Pinpoint the cell where the given text exists, returning its [X, Y] midpoint coordinate. 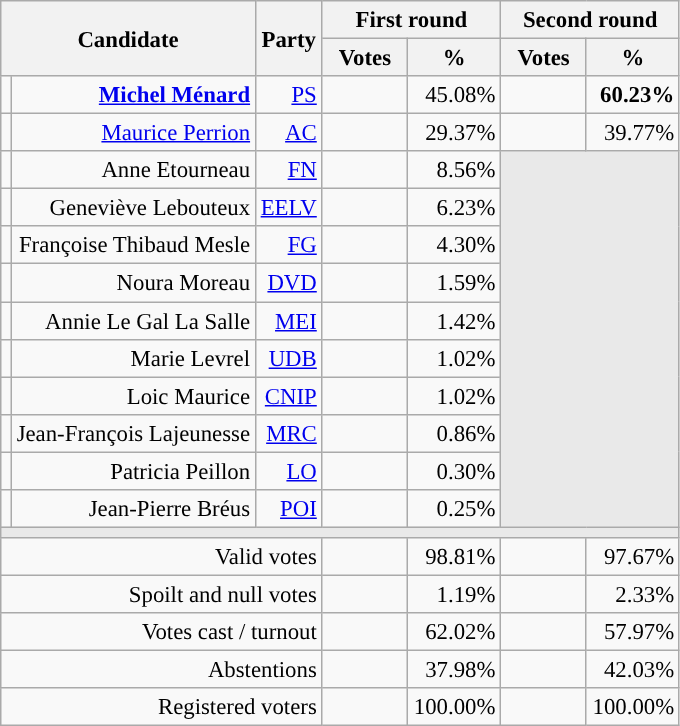
42.03% [632, 670]
1.59% [454, 283]
FN [288, 170]
Registered voters [162, 707]
1.19% [454, 594]
45.08% [454, 95]
37.98% [454, 670]
FG [288, 245]
LO [288, 471]
UDB [288, 358]
0.86% [454, 433]
POI [288, 509]
Loic Maurice [133, 396]
Jean-François Lajeunesse [133, 433]
0.25% [454, 509]
MRC [288, 433]
Maurice Perrion [133, 133]
2.33% [632, 594]
6.23% [454, 208]
Anne Etourneau [133, 170]
Second round [590, 20]
AC [288, 133]
29.37% [454, 133]
Abstentions [162, 670]
First round [412, 20]
CNIP [288, 396]
MEI [288, 321]
57.97% [632, 632]
Party [288, 38]
97.67% [632, 557]
Spoilt and null votes [162, 594]
8.56% [454, 170]
98.81% [454, 557]
Marie Levrel [133, 358]
39.77% [632, 133]
Patricia Peillon [133, 471]
Candidate [128, 38]
60.23% [632, 95]
Annie Le Gal La Salle [133, 321]
DVD [288, 283]
Geneviève Lebouteux [133, 208]
Noura Moreau [133, 283]
Michel Ménard [133, 95]
62.02% [454, 632]
PS [288, 95]
Valid votes [162, 557]
Jean-Pierre Bréus [133, 509]
4.30% [454, 245]
0.30% [454, 471]
1.42% [454, 321]
EELV [288, 208]
Françoise Thibaud Mesle [133, 245]
Votes cast / turnout [162, 632]
